For the text-containing cell, return its midpoint in (X, Y) coordinate format. 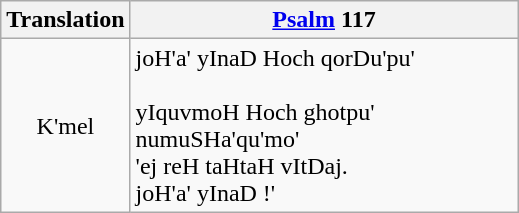
joH'a' yInaD Hoch qorDu'pu' yIquvmoH Hoch ghotpu' numuSHa'qu'mo' 'ej reH taHtaH vItDaj. joH'a' yInaD !' (324, 126)
Translation (66, 20)
K'mel (66, 126)
Psalm 117 (324, 20)
